Find where the given text appears and provide that cell's center as (x, y) coordinate. 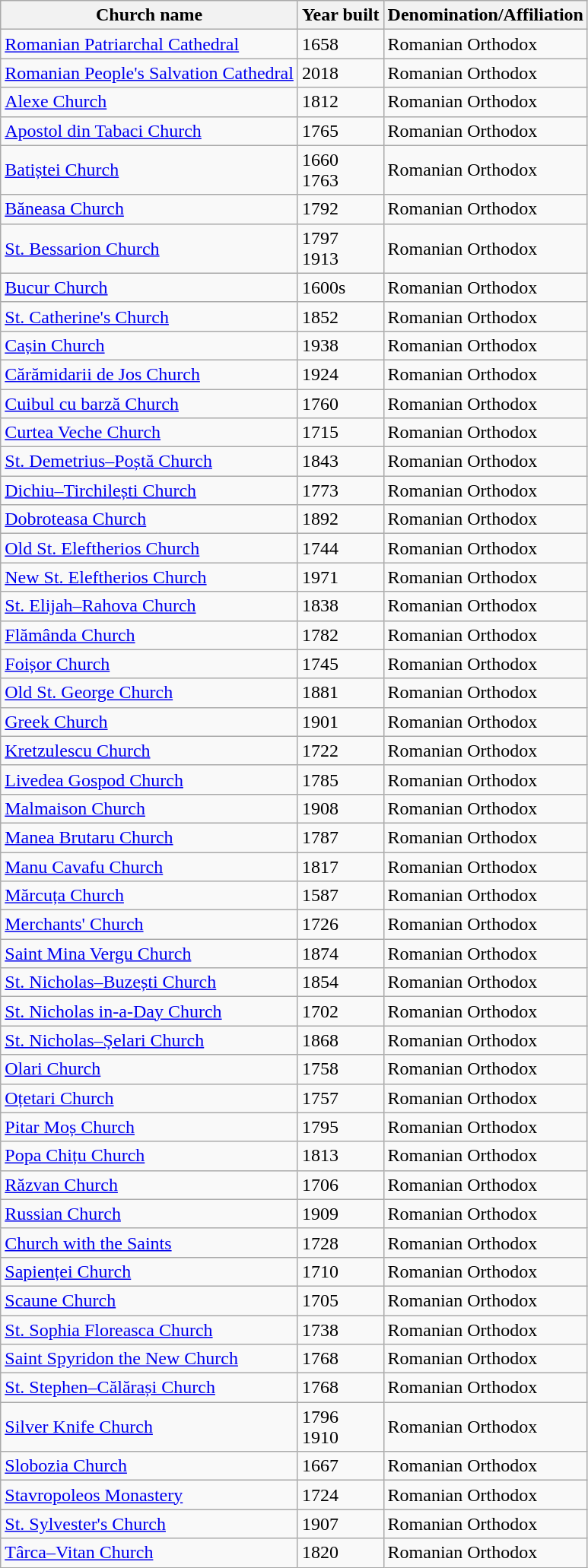
1785 (341, 779)
1817 (341, 866)
St. Sophia Floreasca Church (149, 1330)
1909 (341, 1214)
St. Bessarion Church (149, 248)
St. Demetrius–Poștă Church (149, 462)
Romanian Patriarchal Cathedral (149, 44)
17971913 (341, 248)
1706 (341, 1185)
1782 (341, 635)
1838 (341, 606)
St. Nicholas–Șelari Church (149, 1040)
Sapienței Church (149, 1271)
1907 (341, 1524)
1760 (341, 404)
Saint Mina Vergu Church (149, 954)
Russian Church (149, 1214)
Dichiu–Tirchilești Church (149, 490)
Răzvan Church (149, 1185)
Livedea Gospod Church (149, 779)
1868 (341, 1040)
Malmaison Church (149, 808)
1600s (341, 287)
St. Stephen–Călărași Church (149, 1388)
1724 (341, 1495)
Mărcuța Church (149, 896)
Olari Church (149, 1069)
1758 (341, 1069)
St. Elijah–Rahova Church (149, 606)
1874 (341, 954)
1843 (341, 462)
Old St. Eleftherios Church (149, 548)
1924 (341, 374)
17961910 (341, 1427)
1757 (341, 1098)
Church with the Saints (149, 1243)
Pitar Moș Church (149, 1127)
1881 (341, 693)
1667 (341, 1466)
1908 (341, 808)
Kretzulescu Church (149, 751)
1971 (341, 577)
Apostol din Tabaci Church (149, 131)
1795 (341, 1127)
Old St. George Church (149, 693)
1787 (341, 837)
Cuibul cu barză Church (149, 404)
1813 (341, 1156)
Denomination/Affiliation (485, 15)
Church name (149, 15)
1852 (341, 316)
Silver Knife Church (149, 1427)
Greek Church (149, 722)
Batiștei Church (149, 170)
Stavropoleos Monastery (149, 1495)
1792 (341, 209)
Cărămidarii de Jos Church (149, 374)
1812 (341, 102)
1726 (341, 925)
St. Catherine's Church (149, 316)
New St. Eleftherios Church (149, 577)
1745 (341, 664)
Year built (341, 15)
1773 (341, 490)
Popa Chițu Church (149, 1156)
Alexe Church (149, 102)
1744 (341, 548)
1854 (341, 982)
Slobozia Church (149, 1466)
1738 (341, 1330)
1728 (341, 1243)
1715 (341, 433)
Merchants' Church (149, 925)
Scaune Church (149, 1300)
Foișor Church (149, 664)
St. Sylvester's Church (149, 1524)
Oțetari Church (149, 1098)
1658 (341, 44)
1587 (341, 896)
St. Nicholas in-a-Day Church (149, 1011)
Cașin Church (149, 345)
1705 (341, 1300)
Flămânda Church (149, 635)
16601763 (341, 170)
St. Nicholas–Buzești Church (149, 982)
1938 (341, 345)
Romanian People's Salvation Cathedral (149, 73)
1702 (341, 1011)
Băneasa Church (149, 209)
Dobroteasa Church (149, 519)
Saint Spyridon the New Church (149, 1359)
1765 (341, 131)
Manu Cavafu Church (149, 866)
1710 (341, 1271)
2018 (341, 73)
1722 (341, 751)
1901 (341, 722)
Bucur Church (149, 287)
1820 (341, 1553)
Târca–Vitan Church (149, 1553)
1892 (341, 519)
Manea Brutaru Church (149, 837)
Curtea Veche Church (149, 433)
